Extract the (X, Y) coordinate from the center of the cell holding the provided text.  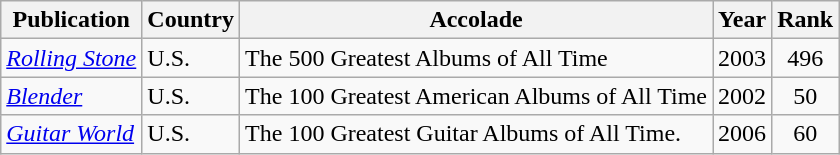
Rolling Stone (72, 58)
Publication (72, 20)
Accolade (476, 20)
496 (806, 58)
Year (742, 20)
The 500 Greatest Albums of All Time (476, 58)
The 100 Greatest Guitar Albums of All Time. (476, 134)
2002 (742, 96)
2003 (742, 58)
Blender (72, 96)
60 (806, 134)
2006 (742, 134)
The 100 Greatest American Albums of All Time (476, 96)
Rank (806, 20)
50 (806, 96)
Country (191, 20)
Guitar World (72, 134)
